Capture the cell that displays the provided text and extract its (X, Y) central coordinate. 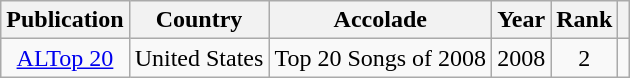
Year (522, 20)
Accolade (380, 20)
Rank (584, 20)
ALTop 20 (65, 58)
Top 20 Songs of 2008 (380, 58)
Country (199, 20)
United States (199, 58)
2008 (522, 58)
Publication (65, 20)
2 (584, 58)
